Output the [X, Y] coordinate of the center of the cell containing the given text.  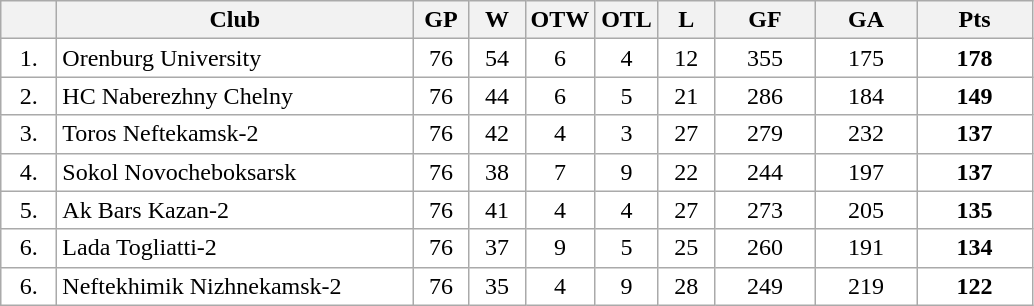
25 [686, 248]
Orenburg University [235, 58]
355 [764, 58]
Pts [974, 20]
L [686, 20]
42 [497, 134]
7 [560, 172]
1. [29, 58]
286 [764, 96]
149 [974, 96]
122 [974, 286]
249 [764, 286]
244 [764, 172]
22 [686, 172]
197 [866, 172]
Club [235, 20]
5. [29, 210]
232 [866, 134]
HC Naberezhny Chelny [235, 96]
4. [29, 172]
279 [764, 134]
Ak Bars Kazan-2 [235, 210]
38 [497, 172]
OTL [627, 20]
Neftekhimik Nizhnekamsk-2 [235, 286]
Sokol Novocheboksarsk [235, 172]
OTW [560, 20]
184 [866, 96]
3. [29, 134]
205 [866, 210]
21 [686, 96]
35 [497, 286]
12 [686, 58]
135 [974, 210]
219 [866, 286]
273 [764, 210]
54 [497, 58]
260 [764, 248]
Lada Togliatti-2 [235, 248]
GF [764, 20]
3 [627, 134]
37 [497, 248]
44 [497, 96]
191 [866, 248]
W [497, 20]
175 [866, 58]
41 [497, 210]
28 [686, 286]
GA [866, 20]
178 [974, 58]
GP [441, 20]
134 [974, 248]
Toros Neftekamsk-2 [235, 134]
2. [29, 96]
